For the text-containing cell, return its midpoint in [X, Y] coordinate format. 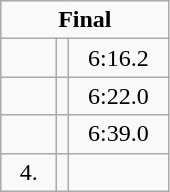
6:22.0 [118, 96]
4. [29, 172]
6:16.2 [118, 58]
6:39.0 [118, 134]
Final [85, 20]
